Determine the [X, Y] coordinate at the center of the cell enclosing the given text.  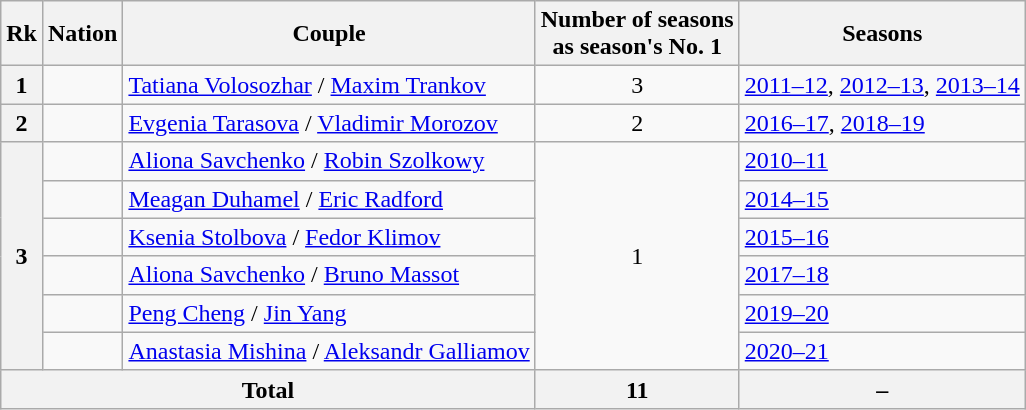
2015–16 [882, 237]
2019–20 [882, 313]
Tatiana Volosozhar / Maxim Trankov [329, 85]
11 [637, 389]
Number of seasonsas season's No. 1 [637, 34]
Aliona Savchenko / Robin Szolkowy [329, 161]
Anastasia Mishina / Aleksandr Galliamov [329, 351]
2016–17, 2018–19 [882, 123]
2011–12, 2012–13, 2013–14 [882, 85]
Seasons [882, 34]
Rk [22, 34]
Couple [329, 34]
– [882, 389]
2010–11 [882, 161]
2017–18 [882, 275]
2020–21 [882, 351]
2014–15 [882, 199]
Evgenia Tarasova / Vladimir Morozov [329, 123]
Peng Cheng / Jin Yang [329, 313]
Total [268, 389]
Meagan Duhamel / Eric Radford [329, 199]
Ksenia Stolbova / Fedor Klimov [329, 237]
Nation [82, 34]
Aliona Savchenko / Bruno Massot [329, 275]
